Output the (x, y) coordinate of the center of the cell containing the given text.  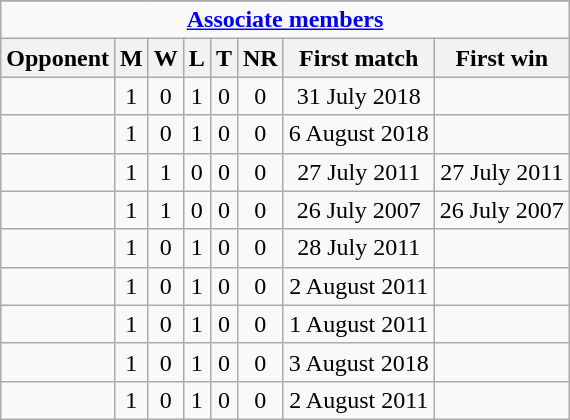
6 August 2018 (358, 134)
M (132, 58)
3 August 2018 (358, 362)
T (224, 58)
Opponent (58, 58)
31 July 2018 (358, 96)
First match (358, 58)
28 July 2011 (358, 248)
First win (502, 58)
1 August 2011 (358, 324)
Associate members (286, 20)
L (196, 58)
W (166, 58)
NR (260, 58)
